Determine the [X, Y] coordinate at the center of the cell enclosing the given text.  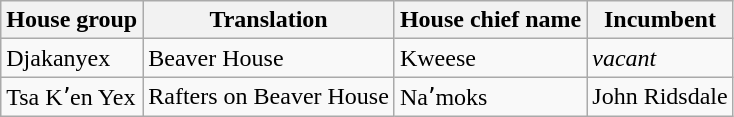
Naʼmoks [490, 97]
Beaver House [269, 58]
vacant [660, 58]
Translation [269, 20]
House chief name [490, 20]
Tsa Kʼen Yex [72, 97]
Djakanyex [72, 58]
House group [72, 20]
John Ridsdale [660, 97]
Kweese [490, 58]
Rafters on Beaver House [269, 97]
Incumbent [660, 20]
